Return (X, Y) of the center of cell containing provided text 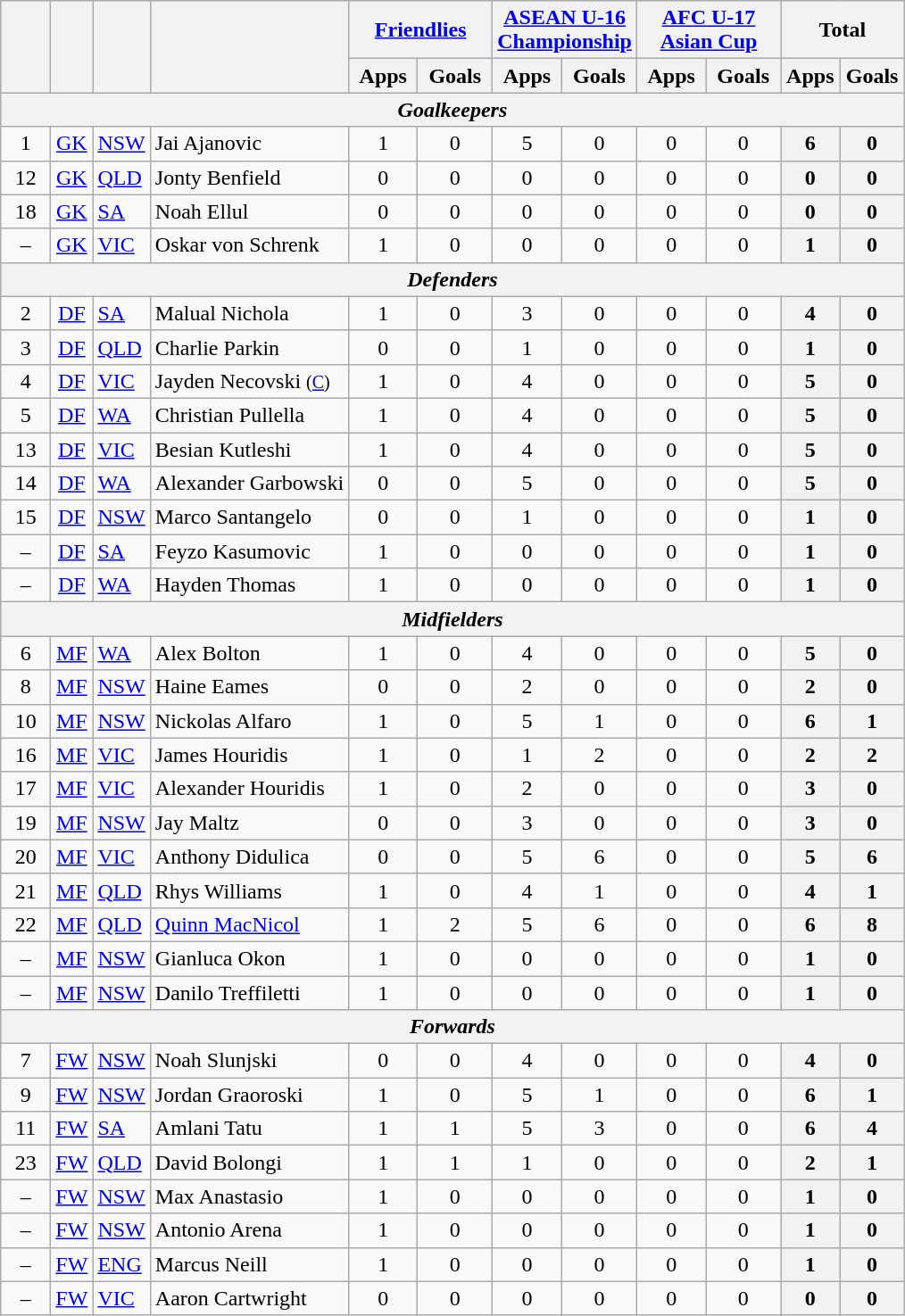
7 (26, 1061)
Rhys Williams (249, 890)
David Bolongi (249, 1163)
Jay Maltz (249, 823)
Alex Bolton (249, 653)
21 (26, 890)
Oskar von Schrenk (249, 245)
Midfielders (452, 619)
Danilo Treffiletti (249, 993)
Jai Ajanovic (249, 144)
18 (26, 211)
James Houridis (249, 755)
Goalkeepers (452, 110)
Haine Eames (249, 687)
Amlani Tatu (249, 1129)
Christian Pullella (249, 415)
Alexander Houridis (249, 789)
23 (26, 1163)
Jayden Necovski (C) (249, 381)
15 (26, 517)
Total (843, 30)
Besian Kutleshi (249, 449)
Malual Nichola (249, 313)
13 (26, 449)
20 (26, 857)
Antonio Arena (249, 1230)
Jordan Graoroski (249, 1095)
12 (26, 178)
17 (26, 789)
Alexander Garbowski (249, 484)
10 (26, 721)
11 (26, 1129)
Defenders (452, 279)
ASEAN U-16 Championship (565, 30)
Jonty Benfield (249, 178)
Feyzo Kasumovic (249, 551)
19 (26, 823)
Friendlies (421, 30)
Charlie Parkin (249, 347)
22 (26, 924)
Marcus Neill (249, 1264)
ENG (121, 1264)
AFC U-17 Asian Cup (709, 30)
16 (26, 755)
Nickolas Alfaro (249, 721)
Noah Slunjski (249, 1061)
Noah Ellul (249, 211)
Anthony Didulica (249, 857)
Quinn MacNicol (249, 924)
Hayden Thomas (249, 585)
9 (26, 1095)
Forwards (452, 1027)
Marco Santangelo (249, 517)
Aaron Cartwright (249, 1298)
Max Anastasio (249, 1196)
Gianluca Okon (249, 958)
14 (26, 484)
